Search for the cell housing the specified text and yield its [X, Y] center coordinate. 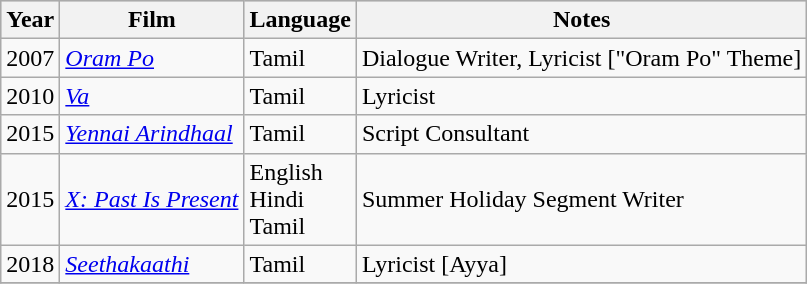
Script Consultant [581, 134]
Oram Po [152, 58]
Yennai Arindhaal [152, 134]
Film [152, 20]
Va [152, 96]
Dialogue Writer, Lyricist ["Oram Po" Theme] [581, 58]
Summer Holiday Segment Writer [581, 199]
Language [300, 20]
2007 [30, 58]
2018 [30, 264]
Year [30, 20]
Lyricist [Ayya] [581, 264]
Seethakaathi [152, 264]
Notes [581, 20]
Lyricist [581, 96]
2010 [30, 96]
EnglishHindiTamil [300, 199]
X: Past Is Present [152, 199]
